Identify which cell holds the provided text, then report its (x, y) central coordinate. 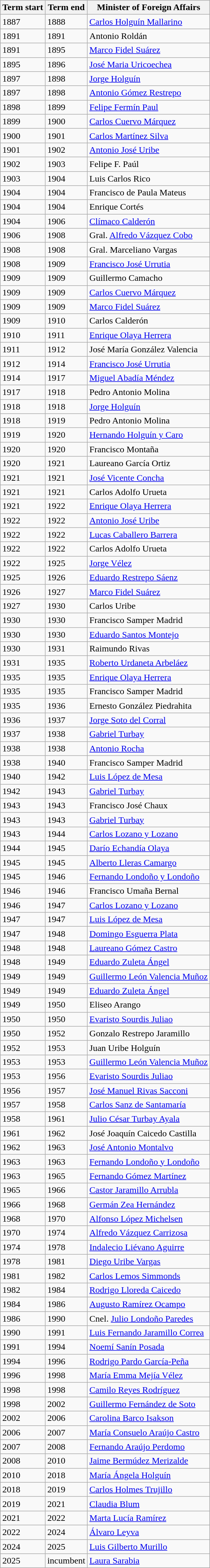
Rodrigo Pardo García-Peña (148, 1361)
Hernando Holguín y Caro (148, 435)
Jorge Vélez (148, 563)
Diego Uribe Vargas (148, 1261)
Miguel Abadía Méndez (148, 378)
Antonio Rocha (148, 748)
Carlos Calderón (148, 321)
Carolina Barco Isakson (148, 1418)
Luis Fernando Jaramillo Correa (148, 1333)
Laura Sarabia (148, 1561)
Fernando Gómez Martínez (148, 1176)
Felipe F. Paúl (148, 164)
Augusto Ramírez Ocampo (148, 1304)
Term end (66, 7)
Ernesto González Piedrahita (148, 706)
José María González Valencia (148, 349)
Álvaro Leyva (148, 1532)
Roberto Urdaneta Arbeláez (148, 663)
Eliseo Arango (148, 1005)
Francisco Umaña Bernal (148, 891)
Rodrigo Lloreda Caicedo (148, 1290)
Antonio Gómez Restrepo (148, 93)
Carlos Lemos Simmonds (148, 1276)
Carlos Holmes Trujillo (148, 1489)
Jaime Bermúdez Merizalde (148, 1461)
Gral. Marceliano Vargas (148, 250)
Carlos Sanz de Santamaría (148, 1105)
Raimundo Rivas (148, 649)
Francisco Montaña (148, 449)
José Manuel Rivas Sacconi (148, 1091)
Guillermo Fernández de Soto (148, 1404)
Carlos Holguín Mallarino (148, 22)
Clímaco Calderón (148, 221)
Juan Uribe Holguín (148, 1048)
Laureano García Ortiz (148, 464)
José Maria Uricoechea (148, 64)
José Joaquín Caicedo Castilla (148, 1133)
Cnel. Julio Londoño Paredes (148, 1318)
Alfonso López Michelsen (148, 1219)
Gonzalo Restrepo Jaramillo (148, 1033)
Marta Lucía Ramírez (148, 1518)
Carlos Uribe (148, 606)
Lucas Caballero Barrera (148, 535)
Germán Zea Hernández (148, 1204)
Alberto Lleras Camargo (148, 862)
Francisco José Chaux (148, 805)
Eduardo Santos Montejo (148, 635)
1887 (23, 22)
Jorge Soto del Corral (148, 720)
Laureano Gómez Castro (148, 948)
Camilo Reyes Rodríguez (148, 1390)
Domingo Esguerra Plata (148, 934)
Claudia Blum (148, 1504)
Minister of Foreign Affairs (148, 7)
María Ángela Holguín (148, 1475)
Fernando Araújo Perdomo (148, 1447)
Eduardo Restrepo Sáenz (148, 577)
Francisco de Paula Mateus (148, 193)
Gral. Alfredo Vázquez Cobo (148, 235)
Luis Carlos Rico (148, 179)
1896 (66, 64)
Enrique Cortés (148, 207)
José Antonio Montalvo (148, 1148)
Antonio Roldán (148, 36)
Carlos Martínez Silva (148, 136)
Indalecio Liévano Aguirre (148, 1247)
1888 (66, 22)
Alfredo Vázquez Carrizosa (148, 1233)
Luis Gilberto Murillo (148, 1547)
María Consuelo Araújo Castro (148, 1432)
Noemí Sanín Posada (148, 1347)
Castor Jaramillo Arrubla (148, 1190)
Term start (23, 7)
María Emma Mejía Vélez (148, 1376)
Guillermo Camacho (148, 278)
incumbent (66, 1561)
Darío Echandía Olaya (148, 848)
Felipe Fermín Paul (148, 107)
José Vicente Concha (148, 478)
Julio César Turbay Ayala (148, 1119)
